Locate the cell with the specified text and output its (X, Y) center coordinate. 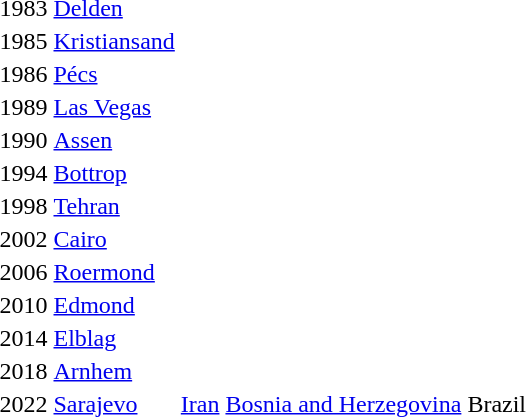
Cairo (114, 239)
Bottrop (114, 173)
Roermond (114, 272)
Pécs (114, 74)
Tehran (114, 206)
Las Vegas (114, 107)
Elblag (114, 338)
Arnhem (114, 371)
Edmond (114, 305)
Assen (114, 140)
Kristiansand (114, 41)
